Identify which cell holds the provided text, then report its (x, y) central coordinate. 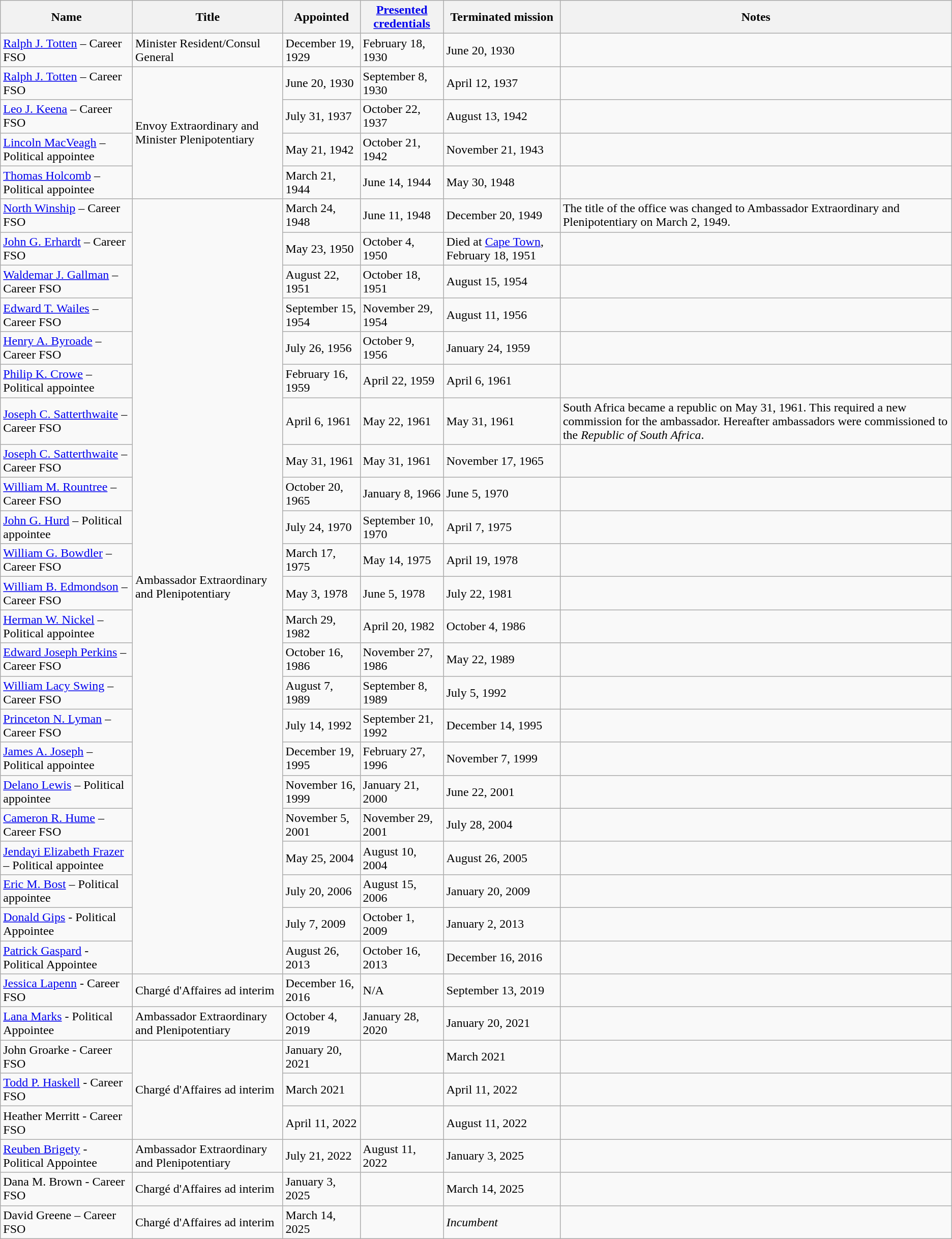
July 28, 2004 (501, 825)
September 8, 1930 (402, 83)
August 11, 1956 (501, 314)
July 20, 2006 (321, 891)
March 17, 1975 (321, 560)
May 23, 1950 (321, 248)
July 26, 1956 (321, 348)
October 18, 1951 (402, 282)
July 7, 2009 (321, 924)
Herman W. Nickel – Political appointee (67, 627)
William M. Rountree – Career FSO (67, 494)
August 22, 1951 (321, 282)
June 5, 1970 (501, 494)
September 13, 2019 (501, 991)
Appointed (321, 17)
July 22, 1981 (501, 593)
December 20, 1949 (501, 216)
July 14, 1992 (321, 725)
January 21, 2000 (402, 791)
November 17, 1965 (501, 461)
March 29, 1982 (321, 627)
November 5, 2001 (321, 825)
July 5, 1992 (501, 693)
June 5, 1978 (402, 593)
Jendayi Elizabeth Frazer – Political appointee (67, 858)
December 19, 1995 (321, 759)
Lincoln MacVeagh – Political appointee (67, 150)
October 4, 1986 (501, 627)
July 21, 2022 (321, 1156)
July 24, 1970 (321, 527)
Henry A. Byroade – Career FSO (67, 348)
October 4, 1950 (402, 248)
May 3, 1978 (321, 593)
January 20, 2009 (501, 891)
Name (67, 17)
January 28, 2020 (402, 1023)
Eric M. Bost – Political appointee (67, 891)
Waldemar J. Gallman – Career FSO (67, 282)
November 29, 1954 (402, 314)
Edward Joseph Perkins – Career FSO (67, 659)
Princeton N. Lyman – Career FSO (67, 725)
The title of the office was changed to Ambassador Extraordinary and Plenipotentiary on March 2, 1949. (756, 216)
June 11, 1948 (402, 216)
February 27, 1996 (402, 759)
November 16, 1999 (321, 791)
Died at Cape Town, February 18, 1951 (501, 248)
May 30, 1948 (501, 182)
May 25, 2004 (321, 858)
Envoy Extraordinary and Minister Plenipotentiary (207, 133)
Reuben Brigety - Political Appointee (67, 1156)
November 7, 1999 (501, 759)
December 19, 1929 (321, 50)
Minister Resident/Consul General (207, 50)
Philip K. Crowe – Political appointee (67, 380)
Jessica Lapenn - Career FSO (67, 991)
May 14, 1975 (402, 560)
January 2, 2013 (501, 924)
August 7, 1989 (321, 693)
June 22, 2001 (501, 791)
October 4, 2019 (321, 1023)
August 10, 2004 (402, 858)
N/A (402, 991)
August 26, 2005 (501, 858)
August 15, 2006 (402, 891)
September 10, 1970 (402, 527)
April 12, 1937 (501, 83)
February 18, 1930 (402, 50)
April 19, 1978 (501, 560)
William G. Bowdler – Career FSO (67, 560)
March 21, 1944 (321, 182)
November 21, 1943 (501, 150)
November 27, 1986 (402, 659)
November 29, 2001 (402, 825)
October 16, 2013 (402, 957)
October 1, 2009 (402, 924)
John G. Hurd – Political appointee (67, 527)
Donald Gips - Political Appointee (67, 924)
Delano Lewis – Political appointee (67, 791)
April 22, 1959 (402, 380)
September 21, 1992 (402, 725)
August 26, 2013 (321, 957)
Dana M. Brown - Career FSO (67, 1189)
Edward T. Wailes – Career FSO (67, 314)
May 21, 1942 (321, 150)
January 8, 1966 (402, 494)
John G. Erhardt – Career FSO (67, 248)
William B. Edmondson – Career FSO (67, 593)
October 22, 1937 (402, 116)
Lana Marks - Political Appointee (67, 1023)
Incumbent (501, 1222)
December 14, 1995 (501, 725)
October 16, 1986 (321, 659)
August 15, 1954 (501, 282)
September 15, 1954 (321, 314)
October 20, 1965 (321, 494)
March 24, 1948 (321, 216)
January 24, 1959 (501, 348)
North Winship – Career FSO (67, 216)
Thomas Holcomb – Political appointee (67, 182)
Patrick Gaspard - Political Appointee (67, 957)
Title (207, 17)
Heather Merritt - Career FSO (67, 1123)
James A. Joseph – Political appointee (67, 759)
Cameron R. Hume – Career FSO (67, 825)
Leo J. Keena – Career FSO (67, 116)
Presented credentials (402, 17)
June 14, 1944 (402, 182)
May 22, 1989 (501, 659)
David Greene – Career FSO (67, 1222)
John Groarke - Career FSO (67, 1057)
William Lacy Swing – Career FSO (67, 693)
October 9, 1956 (402, 348)
Terminated mission (501, 17)
July 31, 1937 (321, 116)
May 22, 1961 (402, 421)
October 21, 1942 (402, 150)
April 20, 1982 (402, 627)
August 13, 1942 (501, 116)
April 7, 1975 (501, 527)
February 16, 1959 (321, 380)
Notes (756, 17)
Todd P. Haskell - Career FSO (67, 1089)
September 8, 1989 (402, 693)
